Return [x, y] of the center of cell containing provided text 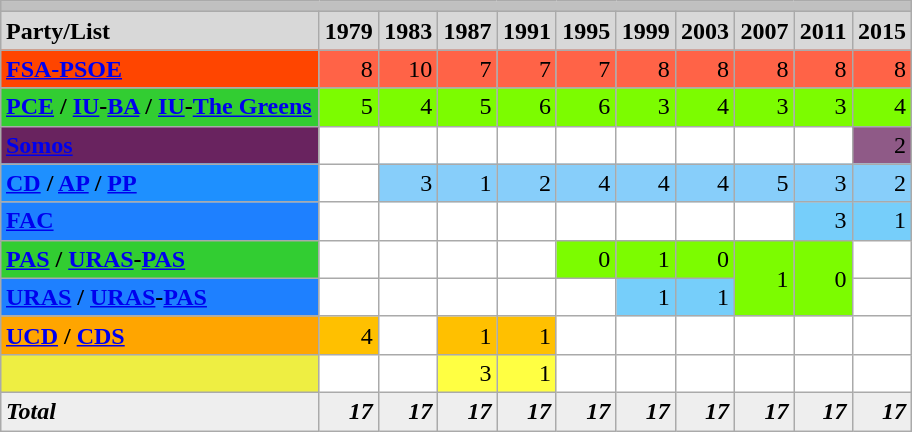
PCE / IU-BA / IU-The Greens [159, 107]
2007 [764, 31]
1991 [526, 31]
10 [408, 69]
Somos [159, 145]
1983 [408, 31]
FAC [159, 221]
URAS / URAS-PAS [159, 297]
2015 [882, 31]
PAS / URAS-PAS [159, 259]
1979 [348, 31]
2011 [823, 31]
1995 [586, 31]
1987 [468, 31]
Party/List [159, 31]
2003 [704, 31]
Total [159, 411]
1999 [646, 31]
FSA-PSOE [159, 69]
CD / AP / PP [159, 183]
UCD / CDS [159, 335]
